Return the [X, Y] coordinate for the center point of the cell that contains the specified text.  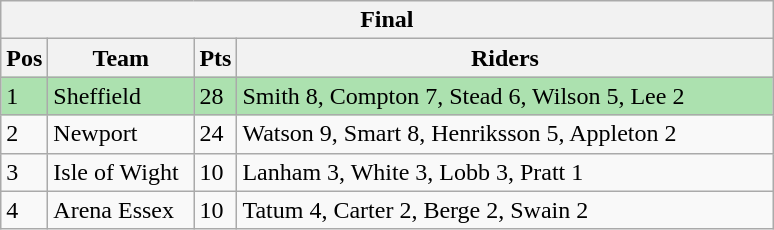
Pos [24, 58]
4 [24, 210]
Team [121, 58]
3 [24, 172]
Smith 8, Compton 7, Stead 6, Wilson 5, Lee 2 [505, 96]
1 [24, 96]
Riders [505, 58]
2 [24, 134]
Pts [216, 58]
Lanham 3, White 3, Lobb 3, Pratt 1 [505, 172]
Newport [121, 134]
Isle of Wight [121, 172]
Watson 9, Smart 8, Henriksson 5, Appleton 2 [505, 134]
Sheffield [121, 96]
24 [216, 134]
28 [216, 96]
Arena Essex [121, 210]
Final [387, 20]
Tatum 4, Carter 2, Berge 2, Swain 2 [505, 210]
